Locate the cell with the specified text and output its [X, Y] center coordinate. 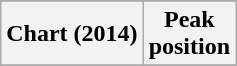
Chart (2014) [72, 34]
Peakposition [189, 34]
